Capture the cell that displays the provided text and extract its (x, y) central coordinate. 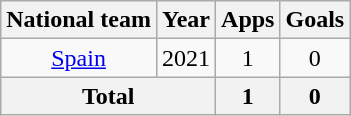
2021 (186, 58)
National team (79, 20)
Apps (248, 20)
Goals (315, 20)
Total (108, 96)
Year (186, 20)
Spain (79, 58)
